Return [X, Y] of the center of cell containing provided text 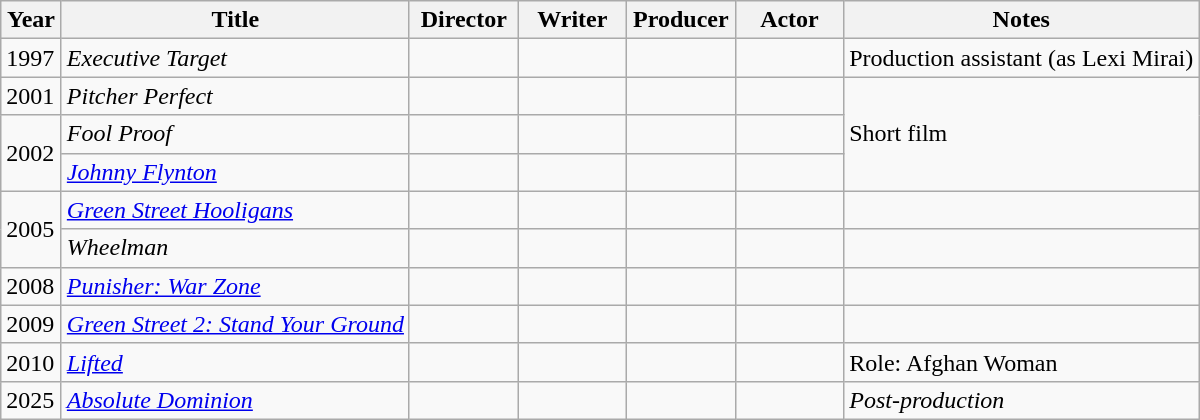
Green Street 2: Stand Your Ground [235, 324]
Post-production [1022, 400]
1997 [32, 58]
2008 [32, 286]
Green Street Hooligans [235, 210]
Writer [572, 20]
Title [235, 20]
Year [32, 20]
Wheelman [235, 248]
Absolute Dominion [235, 400]
Actor [790, 20]
2009 [32, 324]
2025 [32, 400]
Short film [1022, 134]
Producer [682, 20]
2002 [32, 153]
Fool Proof [235, 134]
2010 [32, 362]
Role: Afghan Woman [1022, 362]
Lifted [235, 362]
Notes [1022, 20]
Punisher: War Zone [235, 286]
2001 [32, 96]
Director [464, 20]
Production assistant (as Lexi Mirai) [1022, 58]
Johnny Flynton [235, 172]
2005 [32, 229]
Executive Target [235, 58]
Pitcher Perfect [235, 96]
